Return [x, y] of the center of cell containing provided text 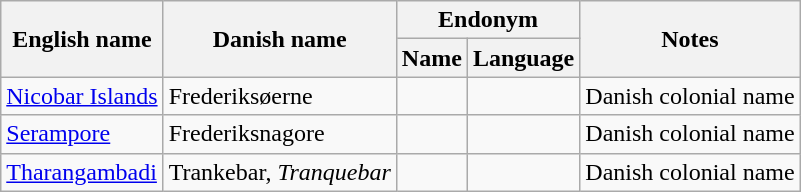
Language [523, 58]
Endonym [488, 20]
Frederiksøerne [280, 96]
English name [82, 39]
Trankebar, Tranquebar [280, 172]
Danish name [280, 39]
Tharangambadi [82, 172]
Name [432, 58]
Serampore [82, 134]
Notes [690, 39]
Frederiksnagore [280, 134]
Nicobar Islands [82, 96]
